Locate the cell with the specified text and output its [X, Y] center coordinate. 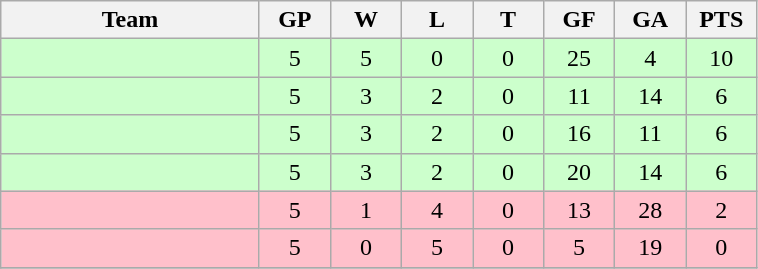
28 [650, 210]
13 [580, 210]
Team [130, 20]
PTS [722, 20]
GP [294, 20]
20 [580, 172]
GF [580, 20]
25 [580, 58]
W [366, 20]
1 [366, 210]
L [436, 20]
GA [650, 20]
10 [722, 58]
19 [650, 248]
16 [580, 134]
T [508, 20]
